From the cell containing the given text, extract its center point as [X, Y] coordinate. 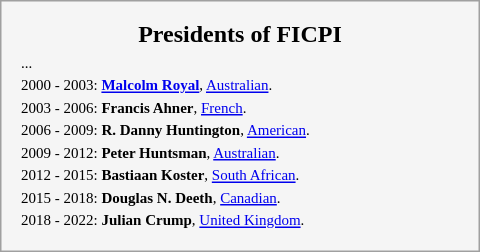
... [240, 62]
2009 - 2012: Peter Huntsman, Australian. [240, 152]
2000 - 2003: Malcolm Royal, Australian. [240, 85]
2006 - 2009: R. Danny Huntington, American. [240, 130]
2015 - 2018: Douglas N. Deeth, Canadian. [240, 198]
Presidents of FICPI [240, 35]
2012 - 2015: Bastiaan Koster, South African. [240, 175]
2018 - 2022: Julian Crump, United Kingdom. [240, 220]
2003 - 2006: Francis Ahner, French. [240, 108]
